Determine the [x, y] coordinate at the center of the cell enclosing the given text.  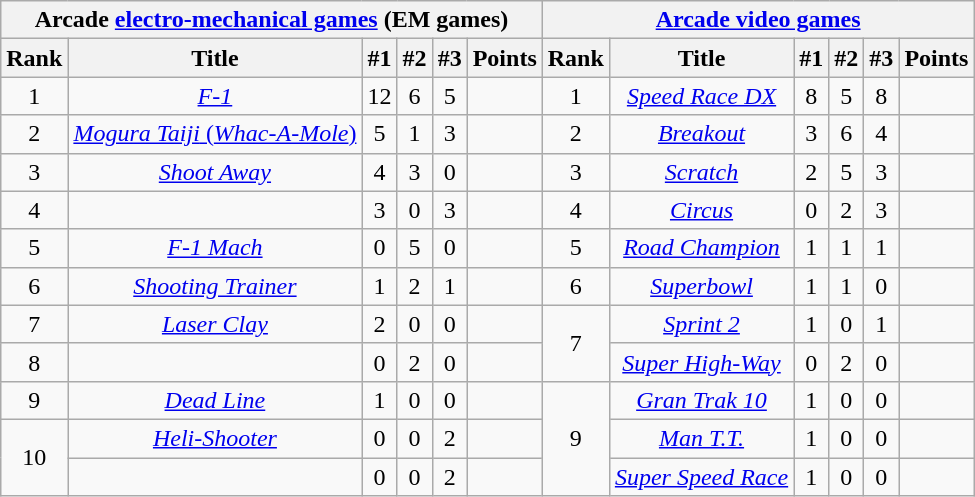
Man T.T. [701, 438]
Shoot Away [215, 172]
F-1 Mach [215, 248]
F-1 [215, 96]
Super High-Way [701, 362]
Superbowl [701, 286]
10 [34, 457]
Super Speed Race [701, 477]
Arcade electro-mechanical games (EM games) [272, 20]
Arcade video games [758, 20]
Circus [701, 210]
Dead Line [215, 400]
Scratch [701, 172]
Shooting Trainer [215, 286]
Mogura Taiji (Whac-A-Mole) [215, 134]
Gran Trak 10 [701, 400]
12 [380, 96]
Laser Clay [215, 324]
Sprint 2 [701, 324]
Breakout [701, 134]
Speed Race DX [701, 96]
Road Champion [701, 248]
Heli-Shooter [215, 438]
